Find where the given text appears and provide that cell's center as [X, Y] coordinate. 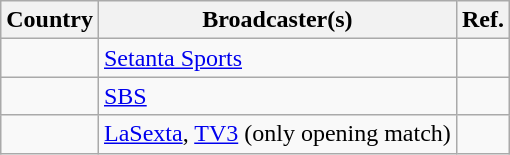
Broadcaster(s) [277, 20]
Country [50, 20]
Ref. [482, 20]
SBS [277, 96]
Setanta Sports [277, 58]
LaSexta, TV3 (only opening match) [277, 134]
